Pinpoint the cell where the given text exists, returning its [x, y] midpoint coordinate. 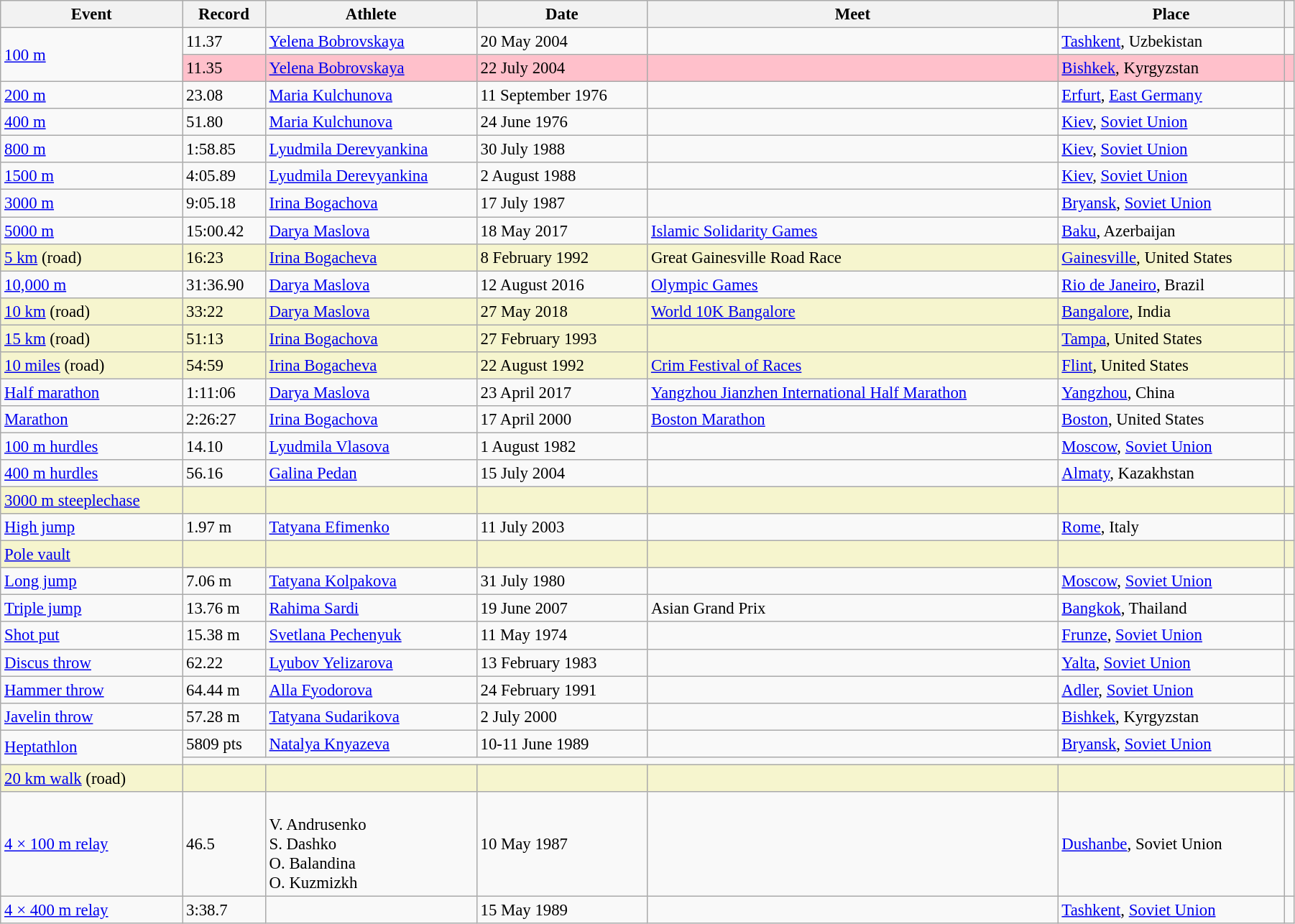
800 m [92, 149]
30 July 1988 [562, 149]
Half marathon [92, 392]
18 May 2017 [562, 231]
16:23 [224, 257]
1:58.85 [224, 149]
Lyudmila Vlasova [371, 446]
Dushanbe, Soviet Union [1171, 844]
33:22 [224, 311]
Event [92, 14]
2:26:27 [224, 420]
57.28 m [224, 716]
51.80 [224, 122]
Marathon [92, 420]
7.06 m [224, 581]
5000 m [92, 231]
Alla Fyodorova [371, 690]
Yangzhou Jianzhen International Half Marathon [852, 392]
3000 m steeplechase [92, 501]
15:00.42 [224, 231]
15.38 m [224, 636]
Gainesville, United States [1171, 257]
51:13 [224, 338]
1:11:06 [224, 392]
Yalta, Soviet Union [1171, 662]
Athlete [371, 14]
Rome, Italy [1171, 527]
Triple jump [92, 609]
11 May 1974 [562, 636]
Tatyana Efimenko [371, 527]
10 km (road) [92, 311]
46.5 [224, 844]
Yangzhou, China [1171, 392]
9:05.18 [224, 203]
31:36.90 [224, 285]
10-11 June 1989 [562, 744]
4 × 400 m relay [92, 910]
Pole vault [92, 555]
10 May 1987 [562, 844]
100 m [92, 55]
15 km (road) [92, 338]
1.97 m [224, 527]
54:59 [224, 366]
World 10K Bangalore [852, 311]
4 × 100 m relay [92, 844]
22 August 1992 [562, 366]
10 miles (road) [92, 366]
24 February 1991 [562, 690]
5809 pts [224, 744]
31 July 1980 [562, 581]
5 km (road) [92, 257]
11 September 1976 [562, 96]
3:38.7 [224, 910]
V. AndrusenkoS. DashkoO. BalandinaO. Kuzmizkh [371, 844]
23 April 2017 [562, 392]
Tatyana Kolpakova [371, 581]
Lyubov Yelizarova [371, 662]
27 February 1993 [562, 338]
4:05.89 [224, 176]
Place [1171, 14]
Date [562, 14]
13 February 1983 [562, 662]
13.76 m [224, 609]
56.16 [224, 473]
Discus throw [92, 662]
23.08 [224, 96]
62.22 [224, 662]
20 May 2004 [562, 42]
400 m hurdles [92, 473]
100 m hurdles [92, 446]
12 August 2016 [562, 285]
10,000 m [92, 285]
20 km walk (road) [92, 778]
Tampa, United States [1171, 338]
Baku, Azerbaijan [1171, 231]
Svetlana Pechenyuk [371, 636]
17 April 2000 [562, 420]
22 July 2004 [562, 68]
Long jump [92, 581]
Tashkent, Uzbekistan [1171, 42]
Bangalore, India [1171, 311]
11 July 2003 [562, 527]
Islamic Solidarity Games [852, 231]
19 June 2007 [562, 609]
Almaty, Kazakhstan [1171, 473]
Boston Marathon [852, 420]
27 May 2018 [562, 311]
1500 m [92, 176]
17 July 1987 [562, 203]
Rio de Janeiro, Brazil [1171, 285]
Adler, Soviet Union [1171, 690]
Great Gainesville Road Race [852, 257]
Olympic Games [852, 285]
Rahima Sardi [371, 609]
Crim Festival of Races [852, 366]
15 July 2004 [562, 473]
Natalya Knyazeva [371, 744]
24 June 1976 [562, 122]
High jump [92, 527]
Meet [852, 14]
Erfurt, East Germany [1171, 96]
Hammer throw [92, 690]
8 February 1992 [562, 257]
11.35 [224, 68]
2 July 2000 [562, 716]
Record [224, 14]
11.37 [224, 42]
Shot put [92, 636]
Galina Pedan [371, 473]
Heptathlon [92, 747]
3000 m [92, 203]
Bangkok, Thailand [1171, 609]
64.44 m [224, 690]
200 m [92, 96]
Tashkent, Soviet Union [1171, 910]
Javelin throw [92, 716]
Frunze, Soviet Union [1171, 636]
Asian Grand Prix [852, 609]
2 August 1988 [562, 176]
Boston, United States [1171, 420]
1 August 1982 [562, 446]
400 m [92, 122]
15 May 1989 [562, 910]
Flint, United States [1171, 366]
Tatyana Sudarikova [371, 716]
14.10 [224, 446]
